Return the [x, y] coordinate for the center point of the cell that contains the specified text.  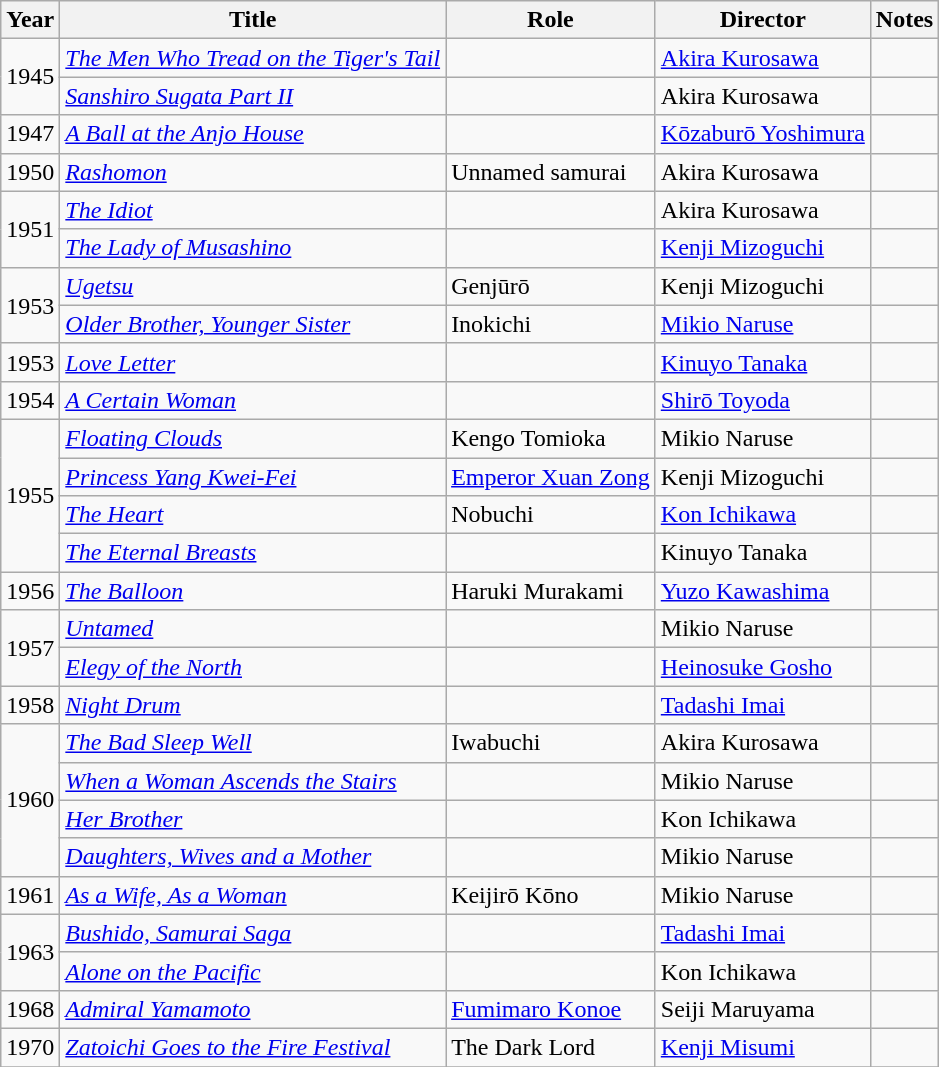
Alone on the Pacific [253, 971]
Fumimaro Konoe [551, 1009]
Genjūrō [551, 286]
Director [762, 20]
Unnamed samurai [551, 172]
Role [551, 20]
Yuzo Kawashima [762, 591]
Floating Clouds [253, 438]
The Idiot [253, 210]
1957 [30, 648]
The Lady of Musashino [253, 248]
1951 [30, 229]
1963 [30, 952]
Zatoichi Goes to the Fire Festival [253, 1047]
Haruki Murakami [551, 591]
The Eternal Breasts [253, 553]
The Men Who Tread on the Tiger's Tail [253, 58]
Bushido, Samurai Saga [253, 933]
Untamed [253, 629]
Admiral Yamamoto [253, 1009]
When a Woman Ascends the Stairs [253, 781]
Older Brother, Younger Sister [253, 324]
Keijirō Kōno [551, 895]
Title [253, 20]
Kengo Tomioka [551, 438]
The Bad Sleep Well [253, 743]
Daughters, Wives and a Mother [253, 857]
1955 [30, 495]
As a Wife, As a Woman [253, 895]
1960 [30, 800]
Nobuchi [551, 515]
Year [30, 20]
Love Letter [253, 362]
Kōzaburō Yoshimura [762, 134]
Shirō Toyoda [762, 400]
1950 [30, 172]
Iwabuchi [551, 743]
1954 [30, 400]
Elegy of the North [253, 667]
Heinosuke Gosho [762, 667]
A Certain Woman [253, 400]
1947 [30, 134]
The Dark Lord [551, 1047]
Princess Yang Kwei-Fei [253, 477]
1956 [30, 591]
Inokichi [551, 324]
Rashomon [253, 172]
1968 [30, 1009]
A Ball at the Anjo House [253, 134]
Night Drum [253, 705]
1945 [30, 77]
Notes [904, 20]
The Heart [253, 515]
Sanshiro Sugata Part II [253, 96]
1961 [30, 895]
Seiji Maruyama [762, 1009]
Ugetsu [253, 286]
1958 [30, 705]
Emperor Xuan Zong [551, 477]
Her Brother [253, 819]
Kenji Misumi [762, 1047]
The Balloon [253, 591]
1970 [30, 1047]
